From the cell containing the given text, extract its center point as (X, Y) coordinate. 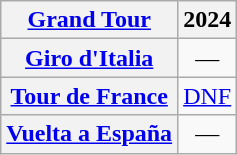
Tour de France (90, 96)
Giro d'Italia (90, 58)
Vuelta a España (90, 134)
DNF (208, 96)
2024 (208, 20)
Grand Tour (90, 20)
